Pinpoint the cell where the given text exists, returning its (X, Y) midpoint coordinate. 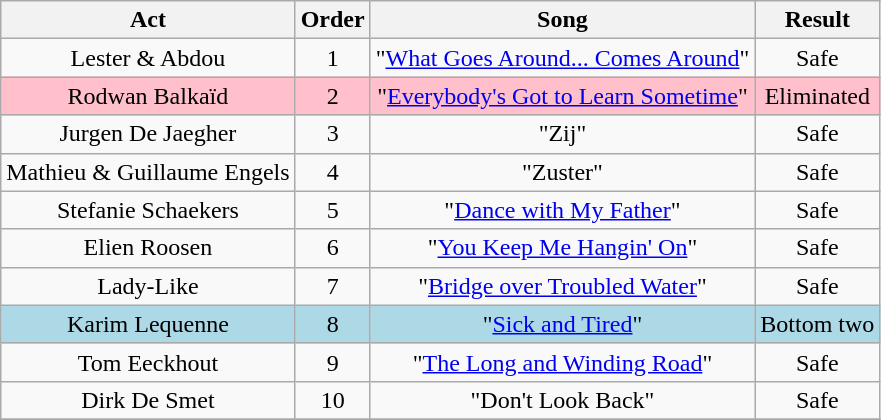
Karim Lequenne (148, 324)
2 (332, 96)
Bottom two (818, 324)
"Zij" (562, 134)
Result (818, 20)
7 (332, 286)
Jurgen De Jaegher (148, 134)
Order (332, 20)
"Bridge over Troubled Water" (562, 286)
Dirk De Smet (148, 400)
Song (562, 20)
5 (332, 210)
4 (332, 172)
"Dance with My Father" (562, 210)
Lester & Abdou (148, 58)
"The Long and Winding Road" (562, 362)
6 (332, 248)
Elien Roosen (148, 248)
"Don't Look Back" (562, 400)
"Zuster" (562, 172)
9 (332, 362)
"Sick and Tired" (562, 324)
Mathieu & Guillaume Engels (148, 172)
"Everybody's Got to Learn Sometime" (562, 96)
8 (332, 324)
Lady-Like (148, 286)
"What Goes Around... Comes Around" (562, 58)
Eliminated (818, 96)
Stefanie Schaekers (148, 210)
Act (148, 20)
Tom Eeckhout (148, 362)
1 (332, 58)
3 (332, 134)
"You Keep Me Hangin' On" (562, 248)
Rodwan Balkaïd (148, 96)
10 (332, 400)
